Capture the cell that displays the provided text and extract its (x, y) central coordinate. 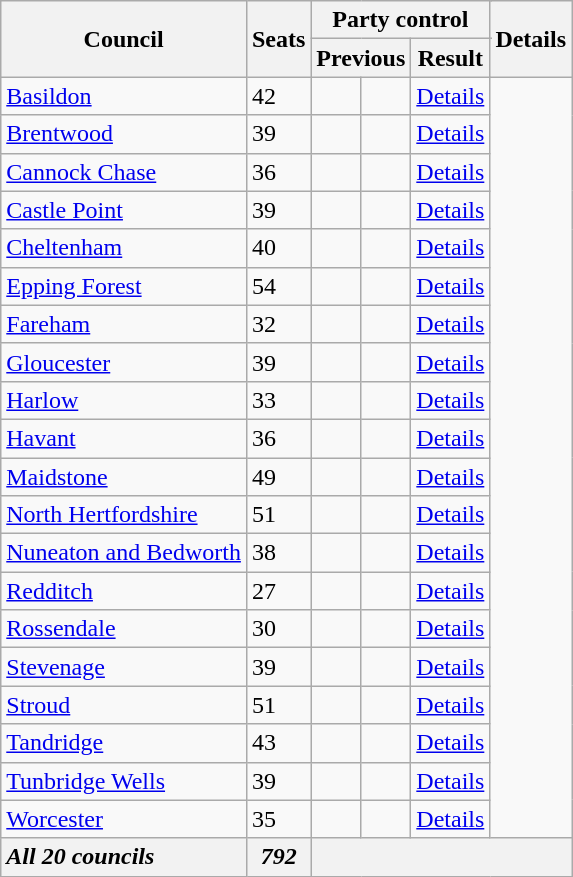
54 (278, 286)
Gloucester (124, 362)
Cannock Chase (124, 172)
Brentwood (124, 134)
Council (124, 39)
35 (278, 819)
30 (278, 629)
33 (278, 400)
North Hertfordshire (124, 515)
Nuneaton and Bedworth (124, 553)
Tunbridge Wells (124, 781)
32 (278, 324)
Seats (278, 39)
40 (278, 248)
Havant (124, 438)
Rossendale (124, 629)
Fareham (124, 324)
Previous (361, 58)
Party control (400, 20)
All 20 councils (124, 857)
Harlow (124, 400)
27 (278, 591)
Stevenage (124, 667)
Stroud (124, 705)
Worcester (124, 819)
Result (450, 58)
42 (278, 96)
792 (278, 857)
43 (278, 743)
Epping Forest (124, 286)
49 (278, 477)
Cheltenham (124, 248)
Basildon (124, 96)
Maidstone (124, 477)
38 (278, 553)
Tandridge (124, 743)
Castle Point (124, 210)
Redditch (124, 591)
